Output the (x, y) coordinate of the center of the cell containing the given text.  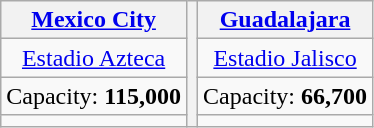
Capacity: 66,700 (286, 96)
Capacity: 115,000 (94, 96)
Estadio Azteca (94, 58)
Estadio Jalisco (286, 58)
Guadalajara (286, 20)
Mexico City (94, 20)
